Locate the cell with the specified text and output its [x, y] center coordinate. 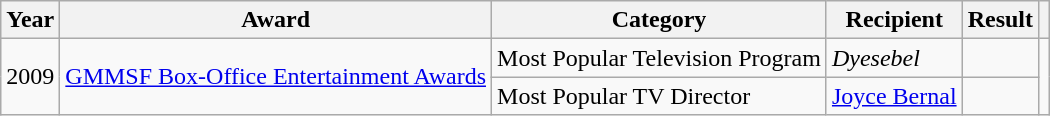
Category [660, 20]
Recipient [894, 20]
Result [1000, 20]
Most Popular TV Director [660, 96]
Year [30, 20]
Joyce Bernal [894, 96]
Dyesebel [894, 58]
Most Popular Television Program [660, 58]
Award [276, 20]
2009 [30, 77]
GMMSF Box-Office Entertainment Awards [276, 77]
